Scan for the cell matching the given text and deliver its (X, Y) coordinate at center. 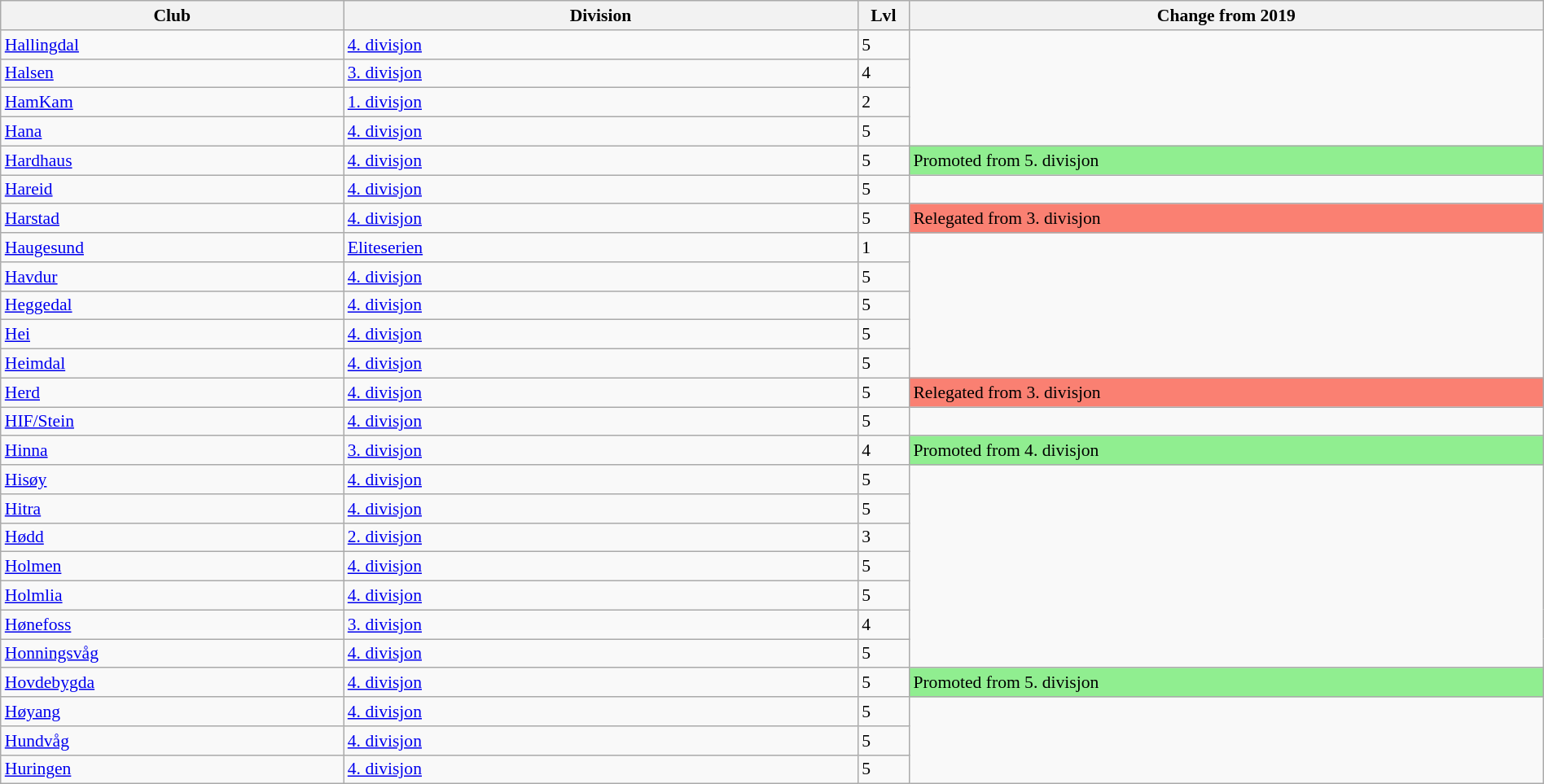
Herd (173, 392)
3 (883, 537)
2 (883, 103)
1. divisjon (601, 103)
Club (173, 15)
Haugesund (173, 247)
Eliteserien (601, 247)
1 (883, 247)
Honningsvåg (173, 654)
Hana (173, 132)
Heimdal (173, 364)
Hareid (173, 190)
Promoted from 4. divisjon (1226, 451)
Division (601, 15)
Hundvåg (173, 741)
Harstad (173, 219)
Høyang (173, 712)
Hødd (173, 537)
HIF/Stein (173, 422)
Hei (173, 335)
Huringen (173, 769)
Hitra (173, 509)
Hinna (173, 451)
Havdur (173, 277)
Halsen (173, 73)
2. divisjon (601, 537)
Lvl (883, 15)
Heggedal (173, 305)
Holmlia (173, 596)
Holmen (173, 567)
HamKam (173, 103)
Change from 2019 (1226, 15)
Hovdebygda (173, 683)
Hønefoss (173, 624)
Hardhaus (173, 160)
Hisøy (173, 480)
Hallingdal (173, 45)
